Locate the cell with the specified text and output its [X, Y] center coordinate. 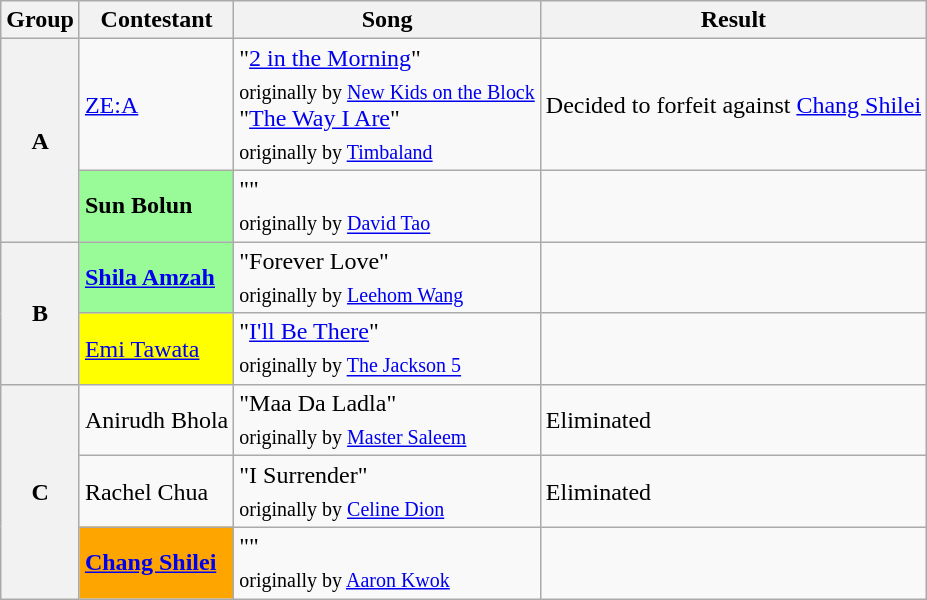
A [40, 140]
Contestant [156, 20]
"I Surrender"originally by Celine Dion [387, 492]
B [40, 314]
""originally by David Tao [387, 206]
""originally by Aaron Kwok [387, 562]
Song [387, 20]
Emi Tawata [156, 348]
Chang Shilei [156, 562]
"Forever Love"originally by Leehom Wang [387, 278]
Rachel Chua [156, 492]
ZE:A [156, 105]
C [40, 491]
Result [733, 20]
Shila Amzah [156, 278]
"Maa Da Ladla"originally by Master Saleem [387, 420]
Decided to forfeit against Chang Shilei [733, 105]
Anirudh Bhola [156, 420]
Sun Bolun [156, 206]
"2 in the Morning"originally by New Kids on the Block"The Way I Are"originally by Timbaland [387, 105]
Group [40, 20]
"I'll Be There"originally by The Jackson 5 [387, 348]
